Provide the (x, y) coordinate of the cell's center where the given text is located.  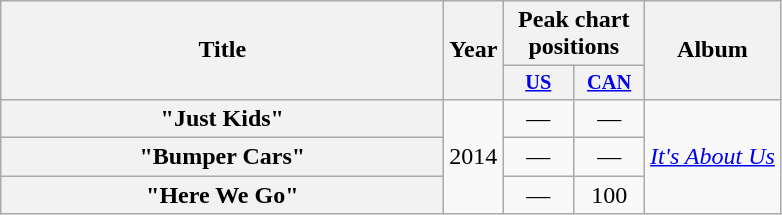
100 (610, 195)
Peak chart positions (574, 34)
Title (222, 50)
It's About Us (713, 156)
"Bumper Cars" (222, 157)
US (538, 83)
CAN (610, 83)
Year (474, 50)
"Here We Go" (222, 195)
"Just Kids" (222, 118)
2014 (474, 156)
Album (713, 50)
